Return (X, Y) of the center of cell containing provided text 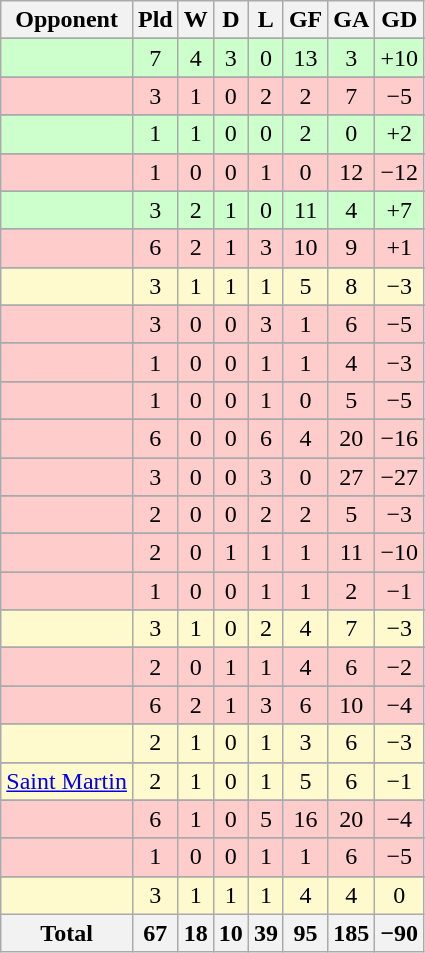
+2 (400, 134)
D (230, 20)
185 (352, 933)
8 (352, 286)
+10 (400, 58)
39 (266, 933)
13 (305, 58)
−12 (400, 172)
+1 (400, 248)
Opponent (67, 20)
−27 (400, 477)
18 (196, 933)
GD (400, 20)
16 (305, 819)
95 (305, 933)
−2 (400, 667)
9 (352, 248)
Saint Martin (67, 781)
+7 (400, 210)
W (196, 20)
−90 (400, 933)
Pld (155, 20)
GA (352, 20)
12 (352, 172)
−16 (400, 438)
GF (305, 20)
L (266, 20)
−10 (400, 553)
67 (155, 933)
27 (352, 477)
Total (67, 933)
